Capture the cell that displays the provided text and extract its [X, Y] central coordinate. 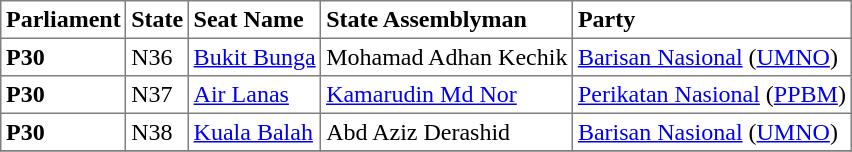
State Assemblyman [447, 20]
Mohamad Adhan Kechik [447, 57]
Party [712, 20]
Perikatan Nasional (PPBM) [712, 95]
Air Lanas [254, 95]
Seat Name [254, 20]
N36 [157, 57]
Bukit Bunga [254, 57]
N37 [157, 95]
State [157, 20]
Kuala Balah [254, 132]
Abd Aziz Derashid [447, 132]
Parliament [64, 20]
Kamarudin Md Nor [447, 95]
N38 [157, 132]
